Find where the given text appears and provide that cell's center as (x, y) coordinate. 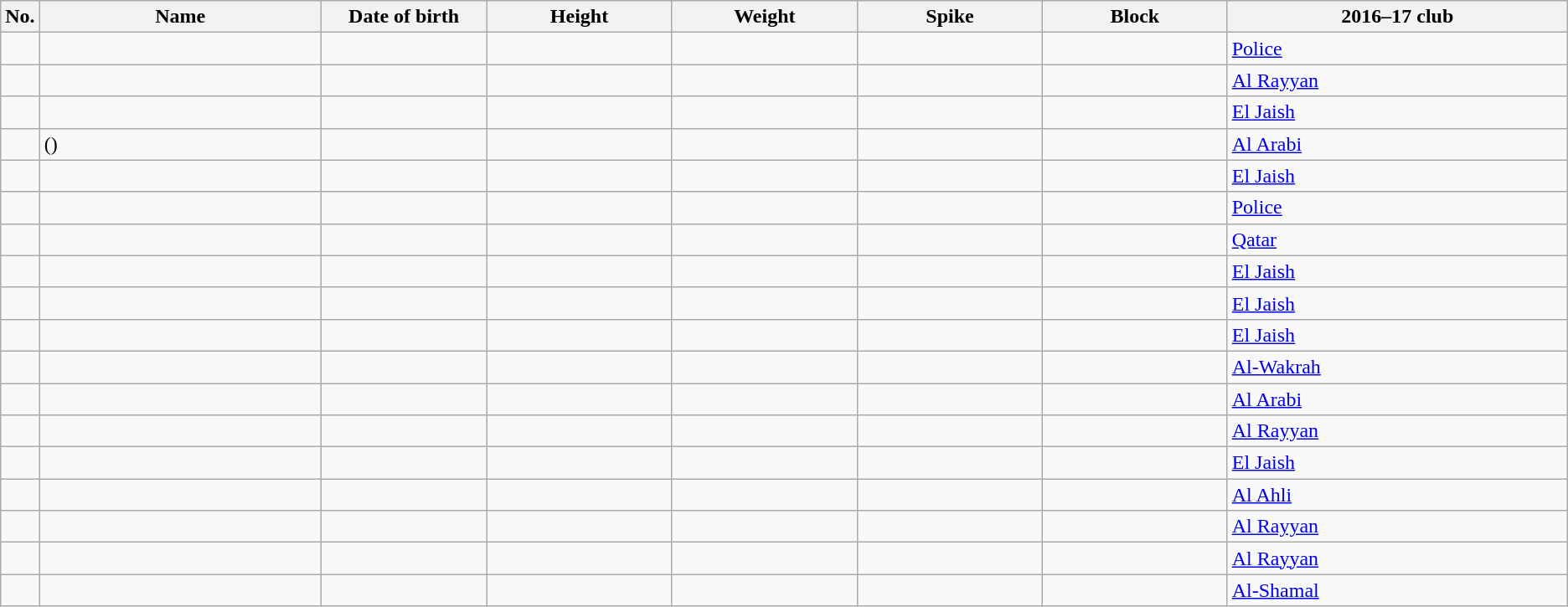
Block (1134, 17)
Qatar (1397, 239)
Height (580, 17)
Weight (764, 17)
No. (20, 17)
Al-Shamal (1397, 590)
Al-Wakrah (1397, 367)
2016–17 club (1397, 17)
Name (180, 17)
Date of birth (404, 17)
() (180, 144)
Spike (950, 17)
Al Ahli (1397, 495)
